Determine the [x, y] coordinate at the center of the cell enclosing the given text.  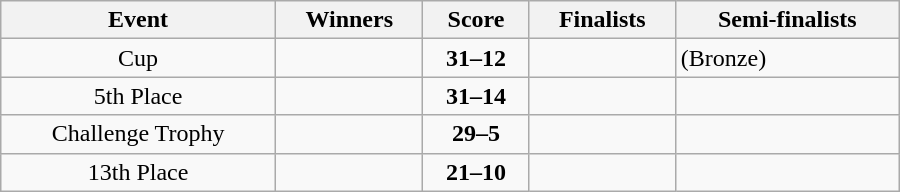
31–14 [476, 96]
29–5 [476, 134]
5th Place [138, 96]
Cup [138, 58]
13th Place [138, 172]
Challenge Trophy [138, 134]
Winners [348, 20]
31–12 [476, 58]
Finalists [602, 20]
Semi-finalists [787, 20]
(Bronze) [787, 58]
Score [476, 20]
Event [138, 20]
21–10 [476, 172]
